From the cell containing the given text, extract its center point as [x, y] coordinate. 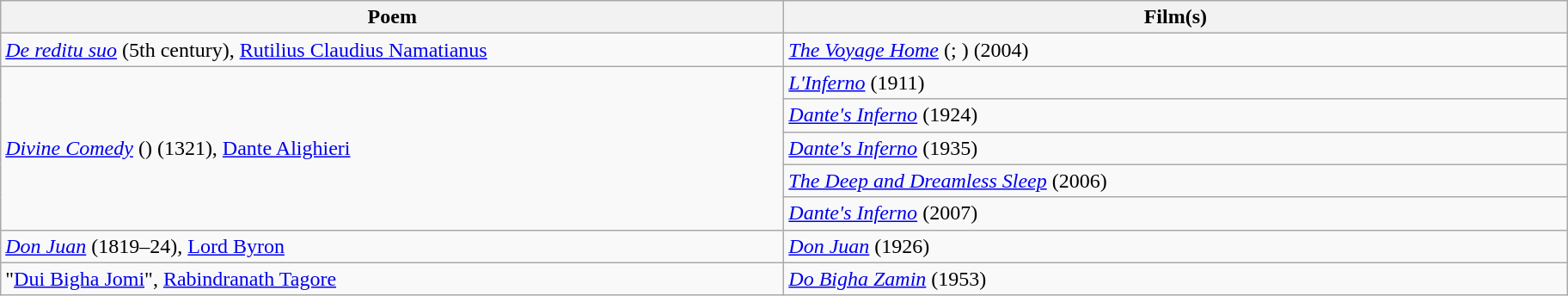
Don Juan (1819–24), Lord Byron [392, 246]
Don Juan (1926) [1176, 246]
Poem [392, 17]
De reditu suo (5th century), Rutilius Claudius Namatianus [392, 50]
Dante's Inferno (1924) [1176, 115]
Dante's Inferno (2007) [1176, 213]
Dante's Inferno (1935) [1176, 148]
"Dui Bigha Jomi", Rabindranath Tagore [392, 279]
Divine Comedy () (1321), Dante Alighieri [392, 148]
The Voyage Home (; ) (2004) [1176, 50]
The Deep and Dreamless Sleep (2006) [1176, 181]
Film(s) [1176, 17]
L'Inferno (1911) [1176, 83]
Do Bigha Zamin (1953) [1176, 279]
